Capture the cell that displays the provided text and extract its [X, Y] central coordinate. 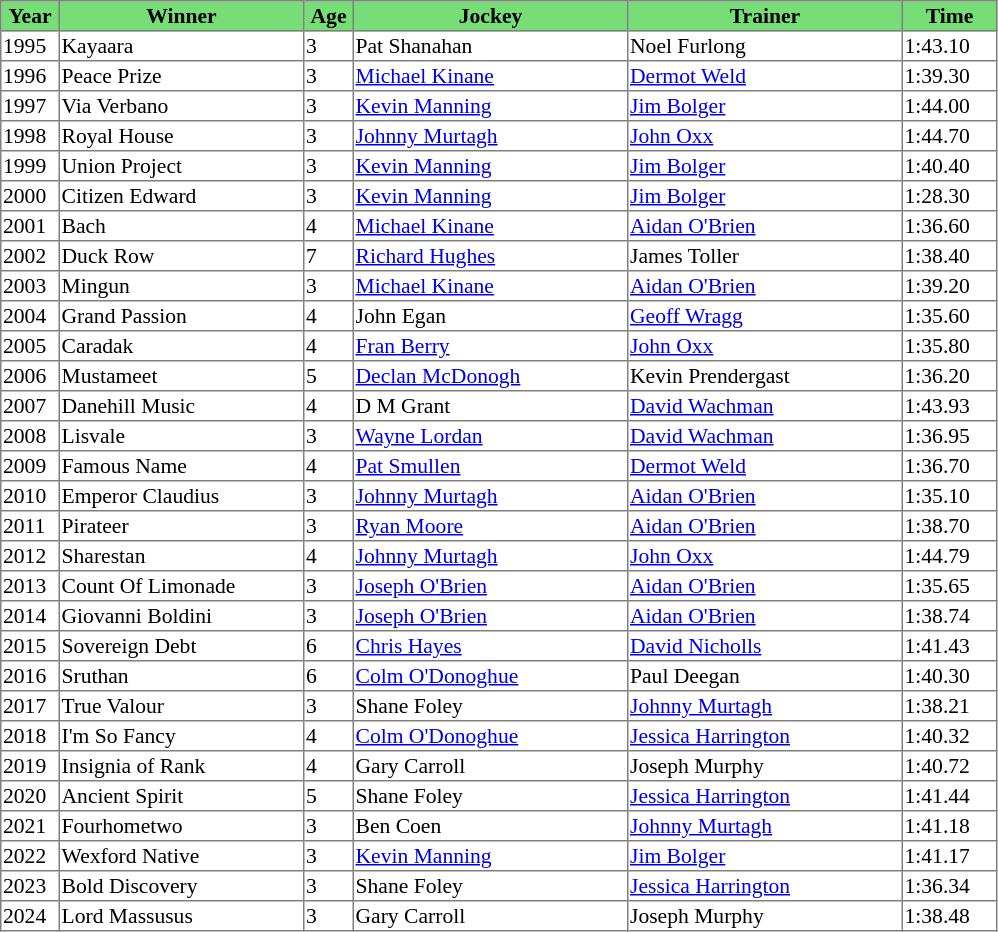
Ben Coen [490, 826]
Age [329, 16]
Count Of Limonade [181, 586]
Via Verbano [181, 106]
1:38.74 [949, 616]
Mingun [181, 286]
Union Project [181, 166]
1:40.40 [949, 166]
1:44.00 [949, 106]
David Nicholls [765, 646]
Pat Shanahan [490, 46]
1:41.43 [949, 646]
Paul Deegan [765, 676]
1:36.95 [949, 436]
Lord Massusus [181, 916]
1:40.30 [949, 676]
1997 [30, 106]
D M Grant [490, 406]
1:41.18 [949, 826]
2003 [30, 286]
John Egan [490, 316]
1:35.10 [949, 496]
1:35.80 [949, 346]
Citizen Edward [181, 196]
2005 [30, 346]
True Valour [181, 706]
1996 [30, 76]
1:36.70 [949, 466]
2004 [30, 316]
James Toller [765, 256]
1:28.30 [949, 196]
2020 [30, 796]
2001 [30, 226]
Bold Discovery [181, 886]
Lisvale [181, 436]
2015 [30, 646]
Giovanni Boldini [181, 616]
2009 [30, 466]
1:36.60 [949, 226]
1:39.20 [949, 286]
Chris Hayes [490, 646]
1:35.60 [949, 316]
1:43.10 [949, 46]
1998 [30, 136]
7 [329, 256]
Fran Berry [490, 346]
Sharestan [181, 556]
2019 [30, 766]
Declan McDonogh [490, 376]
Sovereign Debt [181, 646]
Geoff Wragg [765, 316]
Richard Hughes [490, 256]
Winner [181, 16]
Famous Name [181, 466]
Grand Passion [181, 316]
2023 [30, 886]
Sruthan [181, 676]
1:38.70 [949, 526]
1:44.79 [949, 556]
2011 [30, 526]
Danehill Music [181, 406]
1:40.32 [949, 736]
1:38.48 [949, 916]
Jockey [490, 16]
2017 [30, 706]
Ryan Moore [490, 526]
2010 [30, 496]
Insignia of Rank [181, 766]
2021 [30, 826]
Kayaara [181, 46]
2002 [30, 256]
Caradak [181, 346]
Pirateer [181, 526]
Kevin Prendergast [765, 376]
1:41.17 [949, 856]
2008 [30, 436]
1:43.93 [949, 406]
2006 [30, 376]
I'm So Fancy [181, 736]
Trainer [765, 16]
1:36.34 [949, 886]
Ancient Spirit [181, 796]
1:38.21 [949, 706]
1:41.44 [949, 796]
1:36.20 [949, 376]
1999 [30, 166]
1:35.65 [949, 586]
Royal House [181, 136]
2007 [30, 406]
2013 [30, 586]
Emperor Claudius [181, 496]
1995 [30, 46]
Peace Prize [181, 76]
Wayne Lordan [490, 436]
Wexford Native [181, 856]
Time [949, 16]
2024 [30, 916]
2022 [30, 856]
Pat Smullen [490, 466]
1:39.30 [949, 76]
2012 [30, 556]
1:40.72 [949, 766]
1:38.40 [949, 256]
Noel Furlong [765, 46]
Bach [181, 226]
2014 [30, 616]
1:44.70 [949, 136]
Fourhometwo [181, 826]
2016 [30, 676]
Mustameet [181, 376]
Year [30, 16]
2018 [30, 736]
2000 [30, 196]
Duck Row [181, 256]
